Determine the (x, y) coordinate at the center of the cell enclosing the given text.  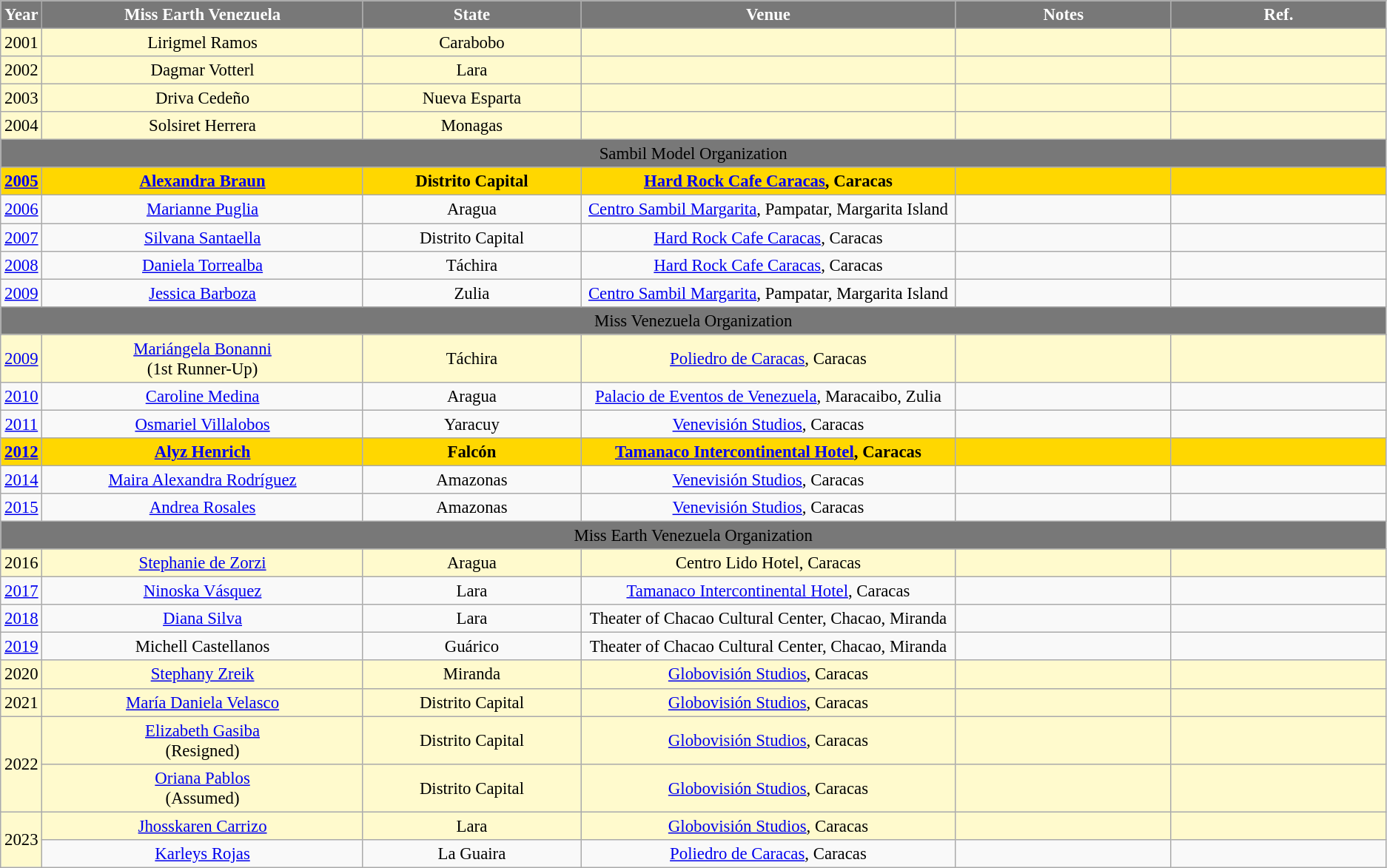
Solsiret Herrera (203, 126)
2019 (21, 647)
Year (21, 15)
Palacio de Eventos de Venezuela, Maracaibo, Zulia (768, 397)
Elizabeth Gasiba(Resigned) (203, 740)
2001 (21, 43)
2012 (21, 452)
Jessica Barboza (203, 293)
Andrea Rosales (203, 508)
Miss Earth Venezuela (203, 15)
2011 (21, 424)
Jhosskaren Carrizo (203, 826)
2016 (21, 563)
Marianne Puglia (203, 209)
Centro Lido Hotel, Caracas (768, 563)
2022 (21, 764)
2002 (21, 70)
Stephanie de Zorzi (203, 563)
Venue (768, 15)
Miranda (471, 675)
Ninoska Vásquez (203, 591)
2020 (21, 675)
2006 (21, 209)
Alexandra Braun (203, 181)
2010 (21, 397)
2003 (21, 98)
Ref. (1278, 15)
2023 (21, 839)
Driva Cedeño (203, 98)
Maira Alexandra Rodríguez (203, 480)
2015 (21, 508)
2005 (21, 181)
Zulia (471, 293)
2014 (21, 480)
Oriana Pablos(Assumed) (203, 787)
Dagmar Votterl (203, 70)
2004 (21, 126)
La Guaira (471, 854)
Silvana Santaella (203, 238)
2017 (21, 591)
Notes (1063, 15)
Guárico (471, 647)
Osmariel Villalobos (203, 424)
2008 (21, 265)
Falcón (471, 452)
Carabobo (471, 43)
Monagas (471, 126)
2021 (21, 702)
Alyz Henrich (203, 452)
Lirigmel Ramos (203, 43)
2007 (21, 238)
Mariángela Bonanni(1st Runner-Up) (203, 358)
Michell Castellanos (203, 647)
Caroline Medina (203, 397)
State (471, 15)
Yaracuy (471, 424)
Miss Earth Venezuela Organization (693, 536)
Daniela Torrealba (203, 265)
Diana Silva (203, 619)
Miss Venezuela Organization (693, 320)
2018 (21, 619)
Nueva Esparta (471, 98)
Stephany Zreik (203, 675)
Sambil Model Organization (693, 154)
María Daniela Velasco (203, 702)
Karleys Rojas (203, 854)
